Extract the [X, Y] coordinate from the center of the cell holding the provided text.  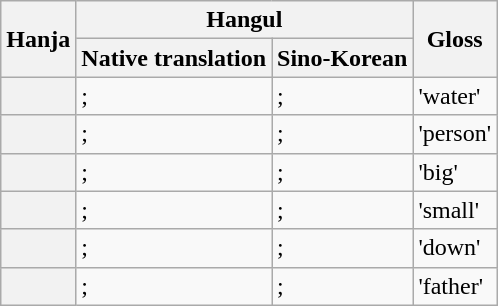
'water' [455, 96]
Hangul [244, 20]
'father' [455, 286]
Gloss [455, 39]
Sino-Korean [342, 58]
Native translation [174, 58]
'down' [455, 248]
Hanja [38, 39]
'big' [455, 172]
'person' [455, 134]
'small' [455, 210]
